Determine the [x, y] coordinate at the center of the cell enclosing the given text.  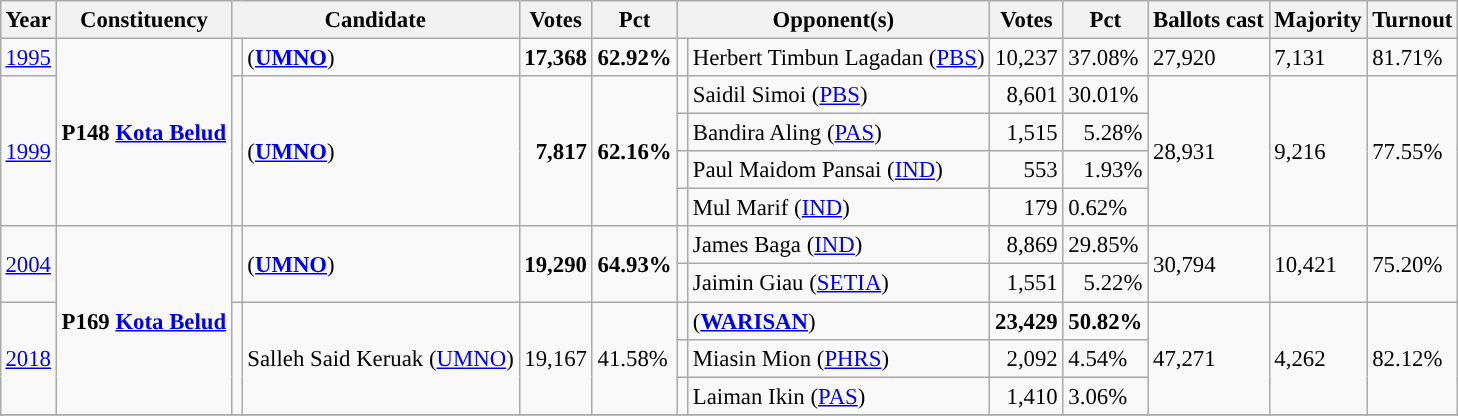
P148 Kota Belud [144, 132]
Ballots cast [1208, 20]
2018 [28, 358]
7,131 [1318, 57]
50.82% [1106, 321]
2004 [28, 264]
37.08% [1106, 57]
(WARISAN) [838, 321]
Paul Maidom Pansai (IND) [838, 170]
P169 Kota Belud [144, 320]
9,216 [1318, 151]
553 [1026, 170]
Laiman Ikin (PAS) [838, 396]
29.85% [1106, 245]
30.01% [1106, 95]
Miasin Mion (PHRS) [838, 358]
62.92% [634, 57]
James Baga (IND) [838, 245]
0.62% [1106, 208]
179 [1026, 208]
30,794 [1208, 264]
62.16% [634, 151]
4.54% [1106, 358]
27,920 [1208, 57]
Salleh Said Keruak (UMNO) [380, 358]
1,551 [1026, 283]
82.12% [1412, 358]
10,237 [1026, 57]
Bandira Aling (PAS) [838, 133]
64.93% [634, 264]
7,817 [556, 151]
75.20% [1412, 264]
Opponent(s) [834, 20]
47,271 [1208, 358]
19,290 [556, 264]
10,421 [1318, 264]
Herbert Timbun Lagadan (PBS) [838, 57]
Year [28, 20]
Turnout [1412, 20]
Jaimin Giau (SETIA) [838, 283]
8,601 [1026, 95]
Majority [1318, 20]
Saidil Simoi (PBS) [838, 95]
77.55% [1412, 151]
5.28% [1106, 133]
5.22% [1106, 283]
1999 [28, 151]
1,410 [1026, 396]
3.06% [1106, 396]
2,092 [1026, 358]
1.93% [1106, 170]
28,931 [1208, 151]
17,368 [556, 57]
Constituency [144, 20]
23,429 [1026, 321]
41.58% [634, 358]
1995 [28, 57]
4,262 [1318, 358]
Mul Marif (IND) [838, 208]
81.71% [1412, 57]
1,515 [1026, 133]
19,167 [556, 358]
8,869 [1026, 245]
Candidate [375, 20]
